Scan for the cell matching the given text and deliver its (x, y) coordinate at center. 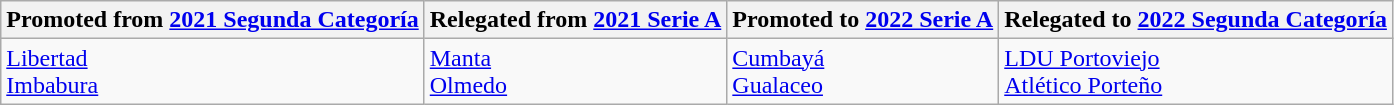
LDU PortoviejoAtlético Porteño (1196, 72)
LibertadImbabura (212, 72)
Relegated to 2022 Segunda Categoría (1196, 20)
Promoted from 2021 Segunda Categoría (212, 20)
MantaOlmedo (576, 72)
Relegated from 2021 Serie A (576, 20)
CumbayáGualaceo (863, 72)
Promoted to 2022 Serie A (863, 20)
